Return (X, Y) of the center of cell containing provided text 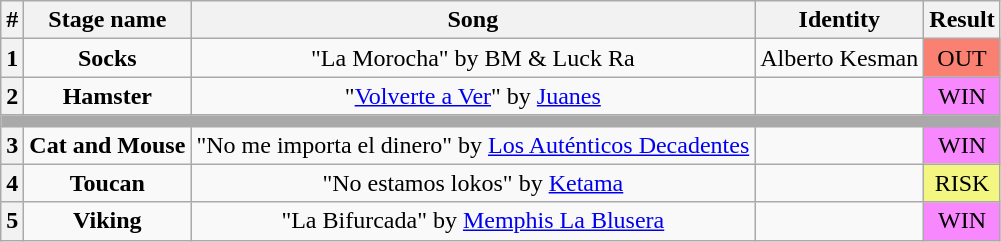
OUT (962, 58)
Cat and Mouse (108, 145)
3 (12, 145)
Stage name (108, 20)
"No me importa el dinero" by Los Auténticos Decadentes (473, 145)
# (12, 20)
Toucan (108, 183)
"Volverte a Ver" by Juanes (473, 96)
Socks (108, 58)
Song (473, 20)
Hamster (108, 96)
4 (12, 183)
RISK (962, 183)
Result (962, 20)
5 (12, 221)
"No estamos lokos" by Ketama (473, 183)
Viking (108, 221)
"La Bifurcada" by Memphis La Blusera (473, 221)
1 (12, 58)
"La Morocha" by BM & Luck Ra (473, 58)
Alberto Kesman (840, 58)
2 (12, 96)
Identity (840, 20)
